Identify which cell holds the provided text, then report its [x, y] central coordinate. 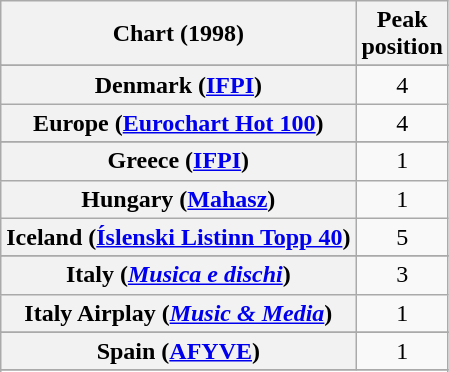
Italy (Musica e dischi) [178, 275]
Denmark (IFPI) [178, 85]
Chart (1998) [178, 34]
Spain (AFYVE) [178, 351]
Hungary (Mahasz) [178, 199]
Europe (Eurochart Hot 100) [178, 123]
Peakposition [402, 34]
3 [402, 275]
Greece (IFPI) [178, 161]
5 [402, 237]
Italy Airplay (Music & Media) [178, 313]
Iceland (Íslenski Listinn Topp 40) [178, 237]
